From the cell containing the given text, extract its center point as [X, Y] coordinate. 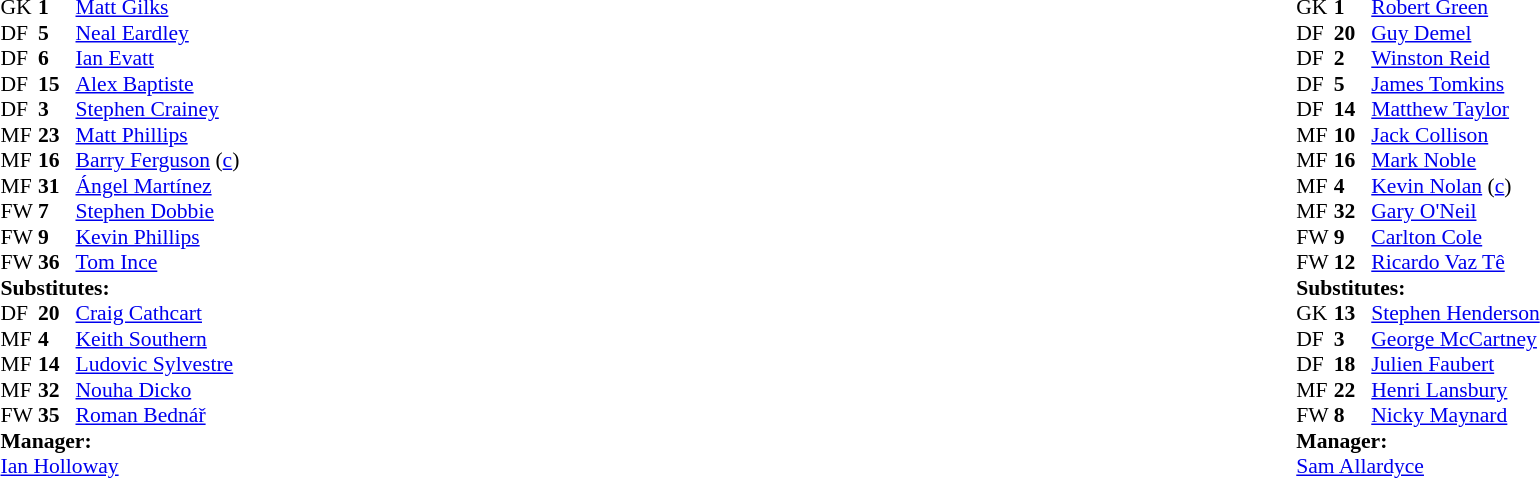
Jack Collison [1455, 135]
Gary O'Neil [1455, 211]
2 [1353, 59]
Alex Baptiste [158, 84]
Stephen Dobbie [158, 211]
7 [57, 211]
Keith Southern [158, 339]
Roman Bednář [158, 415]
Ricardo Vaz Tê [1455, 263]
Neal Eardley [158, 33]
George McCartney [1455, 339]
Mark Noble [1455, 161]
12 [1353, 263]
15 [57, 84]
Kevin Phillips [158, 237]
36 [57, 263]
Nouha Dicko [158, 390]
Stephen Henderson [1455, 313]
22 [1353, 390]
18 [1353, 365]
Ludovic Sylvestre [158, 365]
GK [1315, 313]
31 [57, 186]
13 [1353, 313]
Ángel Martínez [158, 186]
Carlton Cole [1455, 237]
6 [57, 59]
Julien Faubert [1455, 365]
Matt Phillips [158, 135]
James Tomkins [1455, 84]
Craig Cathcart [158, 313]
Nicky Maynard [1455, 415]
Barry Ferguson (c) [158, 161]
Winston Reid [1455, 59]
Tom Ince [158, 263]
10 [1353, 135]
8 [1353, 415]
Henri Lansbury [1455, 390]
Ian Evatt [158, 59]
23 [57, 135]
Guy Demel [1455, 33]
Matthew Taylor [1455, 109]
Stephen Crainey [158, 109]
Kevin Nolan (c) [1455, 186]
35 [57, 415]
